Capture the cell that displays the provided text and extract its (X, Y) central coordinate. 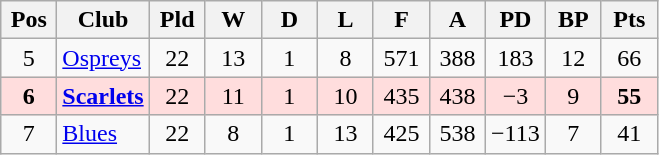
W (233, 20)
538 (457, 134)
−113 (516, 134)
A (457, 20)
435 (401, 96)
571 (401, 58)
9 (573, 96)
66 (629, 58)
425 (401, 134)
Scarlets (103, 96)
F (401, 20)
−3 (516, 96)
Pld (177, 20)
10 (345, 96)
388 (457, 58)
Pts (629, 20)
12 (573, 58)
11 (233, 96)
6 (29, 96)
Club (103, 20)
L (345, 20)
183 (516, 58)
55 (629, 96)
438 (457, 96)
41 (629, 134)
Blues (103, 134)
BP (573, 20)
Ospreys (103, 58)
PD (516, 20)
Pos (29, 20)
5 (29, 58)
D (289, 20)
